For the text-containing cell, return its midpoint in (X, Y) coordinate format. 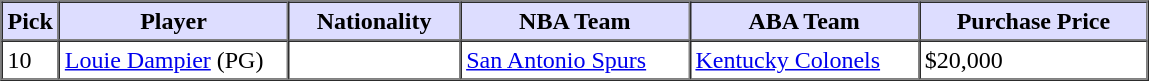
ABA Team (804, 22)
Player (174, 22)
Kentucky Colonels (804, 60)
Nationality (374, 22)
10 (30, 60)
San Antonio Spurs (574, 60)
Purchase Price (1034, 22)
NBA Team (574, 22)
Pick (30, 22)
Louie Dampier (PG) (174, 60)
$20,000 (1034, 60)
